For the text-containing cell, return its midpoint in [X, Y] coordinate format. 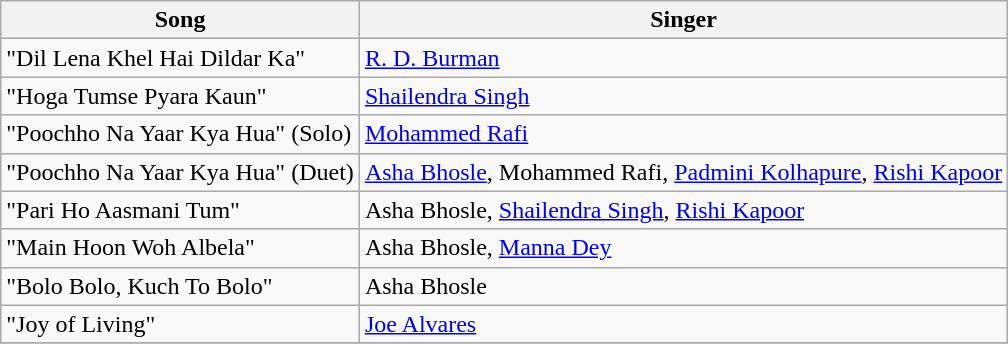
"Pari Ho Aasmani Tum" [180, 210]
Asha Bhosle, Mohammed Rafi, Padmini Kolhapure, Rishi Kapoor [683, 172]
"Main Hoon Woh Albela" [180, 248]
Shailendra Singh [683, 96]
Asha Bhosle, Manna Dey [683, 248]
"Hoga Tumse Pyara Kaun" [180, 96]
Singer [683, 20]
"Bolo Bolo, Kuch To Bolo" [180, 286]
R. D. Burman [683, 58]
Asha Bhosle [683, 286]
"Poochho Na Yaar Kya Hua" (Duet) [180, 172]
Asha Bhosle, Shailendra Singh, Rishi Kapoor [683, 210]
"Joy of Living" [180, 324]
Mohammed Rafi [683, 134]
Song [180, 20]
Joe Alvares [683, 324]
"Dil Lena Khel Hai Dildar Ka" [180, 58]
"Poochho Na Yaar Kya Hua" (Solo) [180, 134]
